For the text-containing cell, return its midpoint in (x, y) coordinate format. 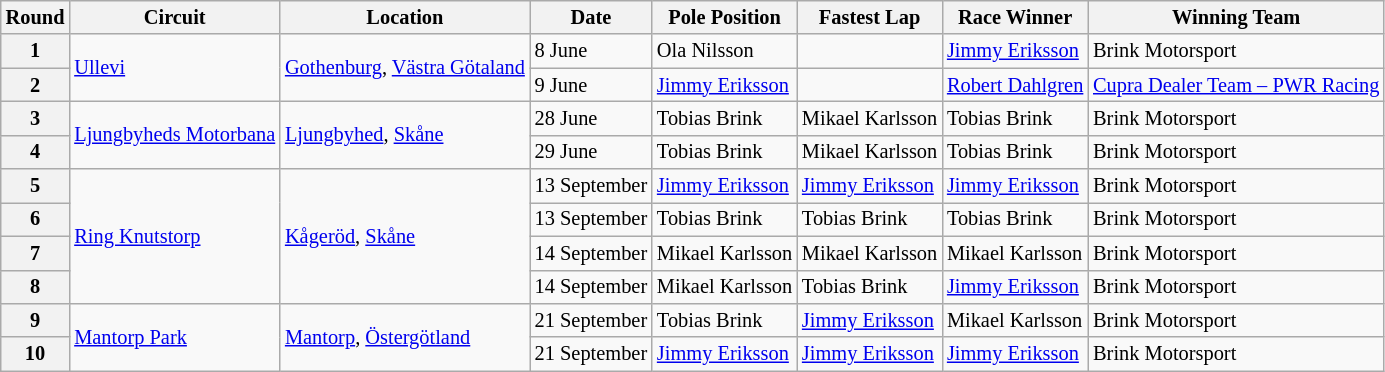
Ljungbyhed, Skåne (405, 134)
6 (36, 219)
Circuit (174, 17)
29 June (591, 152)
1 (36, 51)
Round (36, 17)
Fastest Lap (870, 17)
Ola Nilsson (724, 51)
Race Winner (1015, 17)
Date (591, 17)
Pole Position (724, 17)
5 (36, 186)
Location (405, 17)
Ljungbyheds Motorbana (174, 134)
8 June (591, 51)
Ullevi (174, 68)
Robert Dahlgren (1015, 85)
7 (36, 253)
Mantorp Park (174, 336)
Kågeröd, Skåne (405, 236)
10 (36, 354)
Gothenburg, Västra Götaland (405, 68)
4 (36, 152)
8 (36, 287)
Cupra Dealer Team – PWR Racing (1236, 85)
3 (36, 118)
28 June (591, 118)
Winning Team (1236, 17)
2 (36, 85)
9 (36, 320)
Mantorp, Östergötland (405, 336)
9 June (591, 85)
Ring Knutstorp (174, 236)
